Locate the cell with the specified text and output its (x, y) center coordinate. 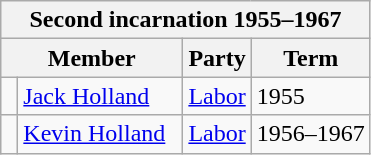
Party (217, 58)
Jack Holland (100, 96)
Term (310, 58)
1955 (310, 96)
Second incarnation 1955–1967 (186, 20)
Member (92, 58)
Kevin Holland (100, 134)
1956–1967 (310, 134)
